Scan for the cell matching the given text and deliver its [x, y] coordinate at center. 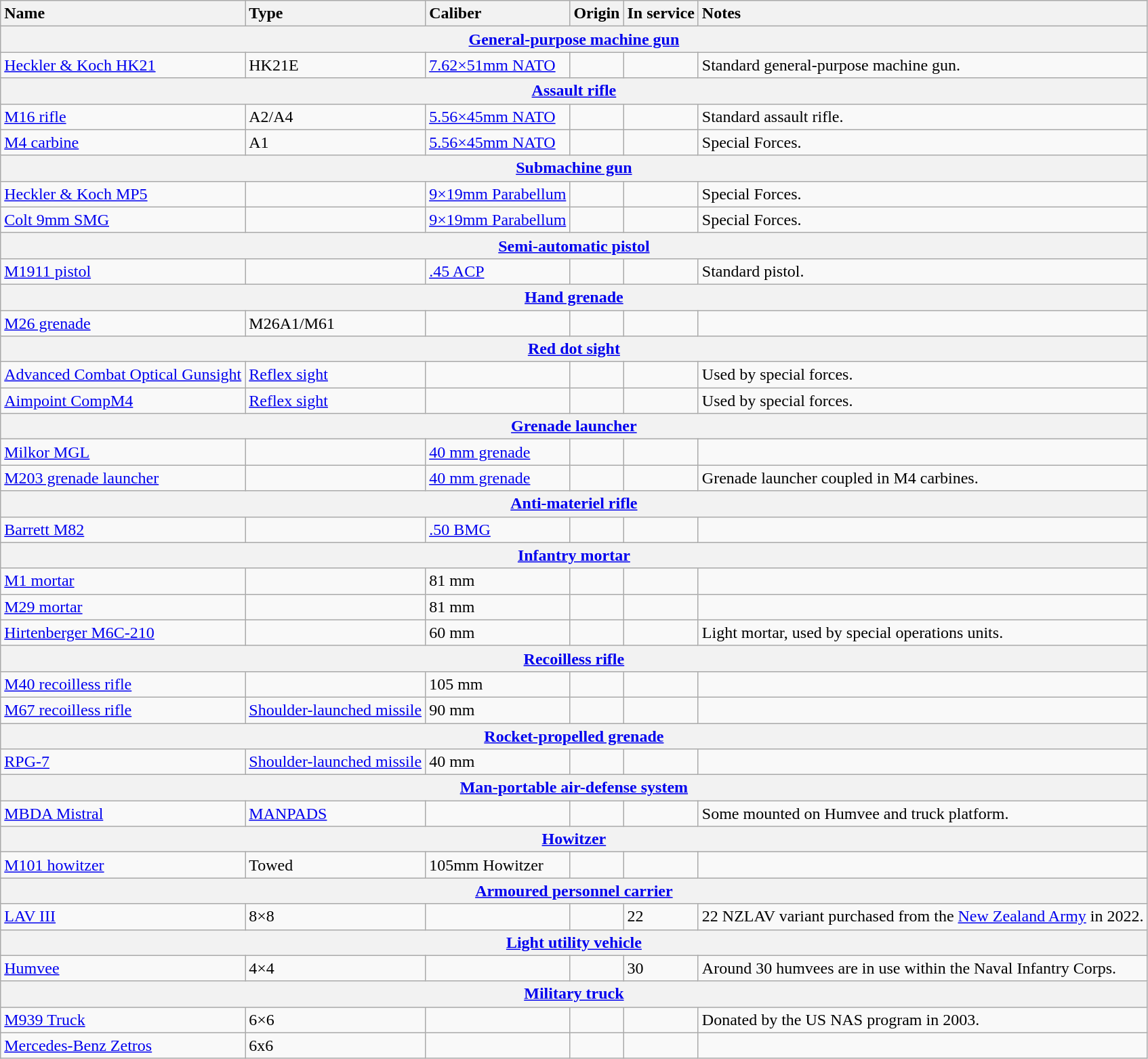
Standard general-purpose machine gun. [923, 65]
M40 recoilless rifle [123, 684]
105mm Howitzer [497, 865]
M26A1/M61 [335, 323]
Colt 9mm SMG [123, 220]
Red dot sight [574, 349]
Light utility vehicle [574, 942]
Anti-materiel rifle [574, 504]
30 [661, 968]
Towed [335, 865]
4×4 [335, 968]
Heckler & Koch HK21 [123, 65]
MBDA Mistral [123, 814]
M939 Truck [123, 1020]
A2/A4 [335, 117]
40 mm [497, 762]
Some mounted on Humvee and truck platform. [923, 814]
Grenade launcher coupled in M4 carbines. [923, 478]
90 mm [497, 710]
22 NZLAV variant purchased from the New Zealand Army in 2022. [923, 917]
Assault rifle [574, 91]
Light mortar, used by special operations units. [923, 633]
In service [661, 14]
8×8 [335, 917]
Military truck [574, 994]
Type [335, 14]
Rocket-propelled grenade [574, 736]
Heckler & Koch MP5 [123, 194]
M26 grenade [123, 323]
Man-portable air-defense system [574, 788]
LAV III [123, 917]
M29 mortar [123, 607]
M101 howitzer [123, 865]
A1 [335, 142]
Barrett M82 [123, 529]
MANPADS [335, 814]
60 mm [497, 633]
Howitzer [574, 839]
Hand grenade [574, 297]
6×6 [335, 1020]
.45 ACP [497, 271]
M4 carbine [123, 142]
Infantry mortar [574, 555]
Donated by the US NAS program in 2003. [923, 1020]
Standard pistol. [923, 271]
Standard assault rifle. [923, 117]
Name [123, 14]
7.62×51mm NATO [497, 65]
Submachine gun [574, 168]
Hirtenberger M6C-210 [123, 633]
Armoured personnel carrier [574, 891]
RPG-7 [123, 762]
105 mm [497, 684]
M67 recoilless rifle [123, 710]
22 [661, 917]
M203 grenade launcher [123, 478]
Milkor MGL [123, 452]
Notes [923, 14]
Aimpoint CompM4 [123, 401]
M1911 pistol [123, 271]
Mercedes-Benz Zetros [123, 1045]
Recoilless rifle [574, 658]
HK21E [335, 65]
Advanced Combat Optical Gunsight [123, 375]
.50 BMG [497, 529]
Origin [596, 14]
6x6 [335, 1045]
Around 30 humvees are in use within the Naval Infantry Corps. [923, 968]
M1 mortar [123, 581]
Grenade launcher [574, 426]
Caliber [497, 14]
M16 rifle [123, 117]
Semi-automatic pistol [574, 245]
Humvee [123, 968]
General-purpose machine gun [574, 39]
